Provide the (x, y) coordinate of the cell's center where the given text is located.  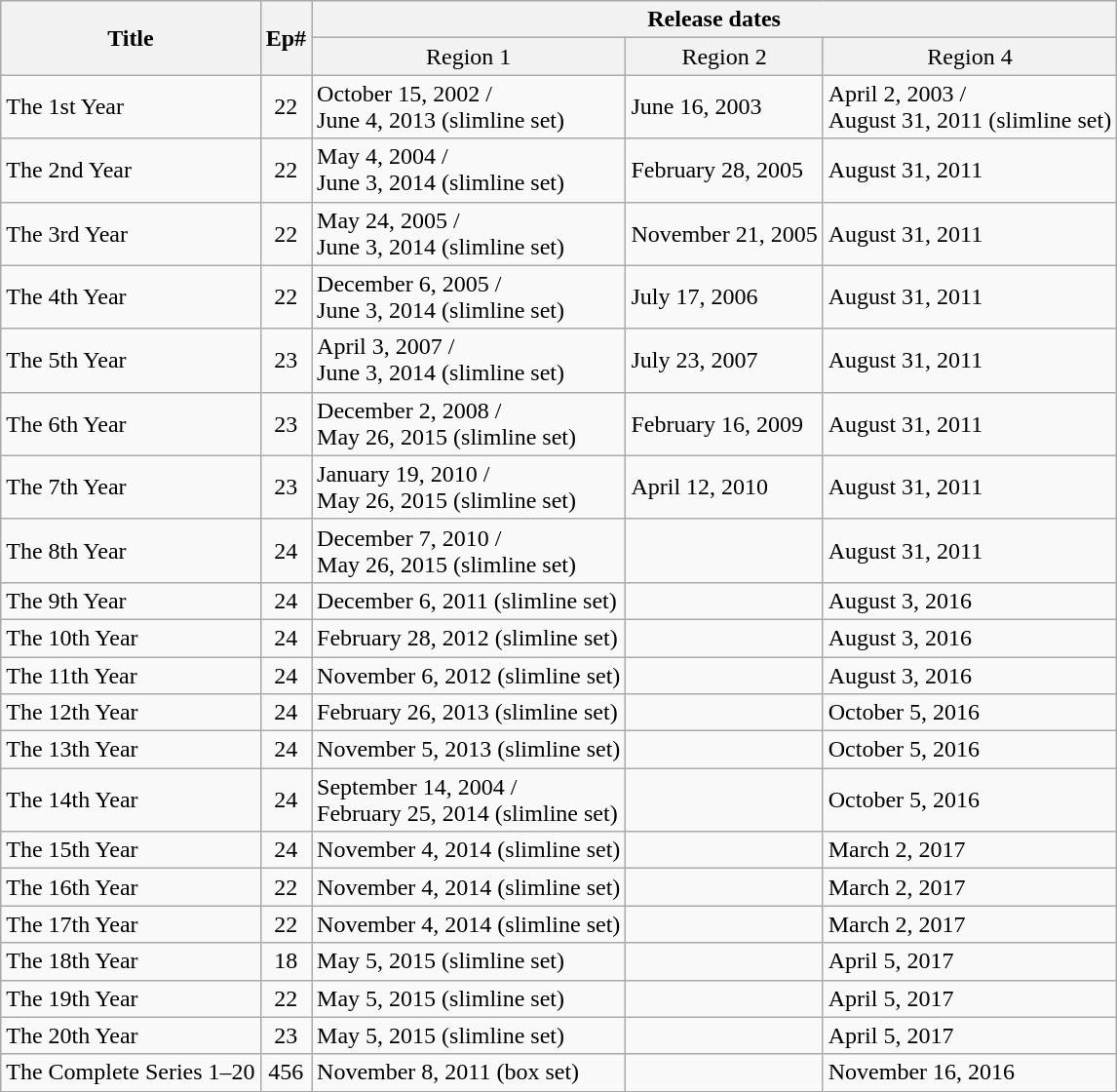
Title (131, 38)
May 4, 2004 /June 3, 2014 (slimline set) (469, 170)
The 20th Year (131, 1035)
September 14, 2004 /February 25, 2014 (slimline set) (469, 799)
The 8th Year (131, 550)
February 28, 2005 (724, 170)
November 6, 2012 (slimline set) (469, 676)
The 19th Year (131, 998)
The 14th Year (131, 799)
Region 1 (469, 57)
February 28, 2012 (slimline set) (469, 638)
The 3rd Year (131, 234)
The 5th Year (131, 361)
The 15th Year (131, 850)
Region 2 (724, 57)
The 12th Year (131, 713)
The 11th Year (131, 676)
The 4th Year (131, 296)
The 16th Year (131, 887)
November 8, 2011 (box set) (469, 1072)
October 15, 2002 /June 4, 2013 (slimline set) (469, 107)
January 19, 2010 /May 26, 2015 (slimline set) (469, 487)
The 13th Year (131, 750)
The 9th Year (131, 601)
The 10th Year (131, 638)
The 18th Year (131, 961)
April 12, 2010 (724, 487)
November 5, 2013 (slimline set) (469, 750)
February 16, 2009 (724, 423)
December 6, 2005 /June 3, 2014 (slimline set) (469, 296)
Release dates (714, 19)
November 16, 2016 (970, 1072)
February 26, 2013 (slimline set) (469, 713)
The 6th Year (131, 423)
July 23, 2007 (724, 361)
May 24, 2005 /June 3, 2014 (slimline set) (469, 234)
November 21, 2005 (724, 234)
The Complete Series 1–20 (131, 1072)
456 (286, 1072)
December 7, 2010 /May 26, 2015 (slimline set) (469, 550)
June 16, 2003 (724, 107)
December 2, 2008 /May 26, 2015 (slimline set) (469, 423)
The 17th Year (131, 924)
The 2nd Year (131, 170)
18 (286, 961)
April 2, 2003 /August 31, 2011 (slimline set) (970, 107)
The 7th Year (131, 487)
Region 4 (970, 57)
Ep# (286, 38)
December 6, 2011 (slimline set) (469, 601)
July 17, 2006 (724, 296)
April 3, 2007 /June 3, 2014 (slimline set) (469, 361)
The 1st Year (131, 107)
